Return [X, Y] of the center of cell containing provided text 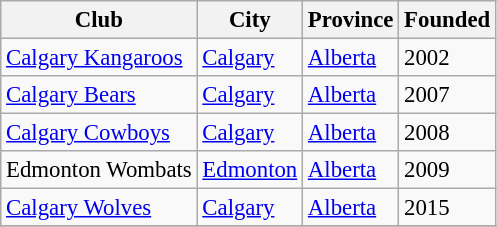
Calgary Wolves [99, 208]
Club [99, 20]
Edmonton [250, 170]
Calgary Bears [99, 95]
2002 [448, 58]
2008 [448, 133]
Founded [448, 20]
Calgary Cowboys [99, 133]
City [250, 20]
Province [351, 20]
2015 [448, 208]
Edmonton Wombats [99, 170]
2007 [448, 95]
Calgary Kangaroos [99, 58]
2009 [448, 170]
